Return the [X, Y] coordinate for the center point of the cell that contains the specified text.  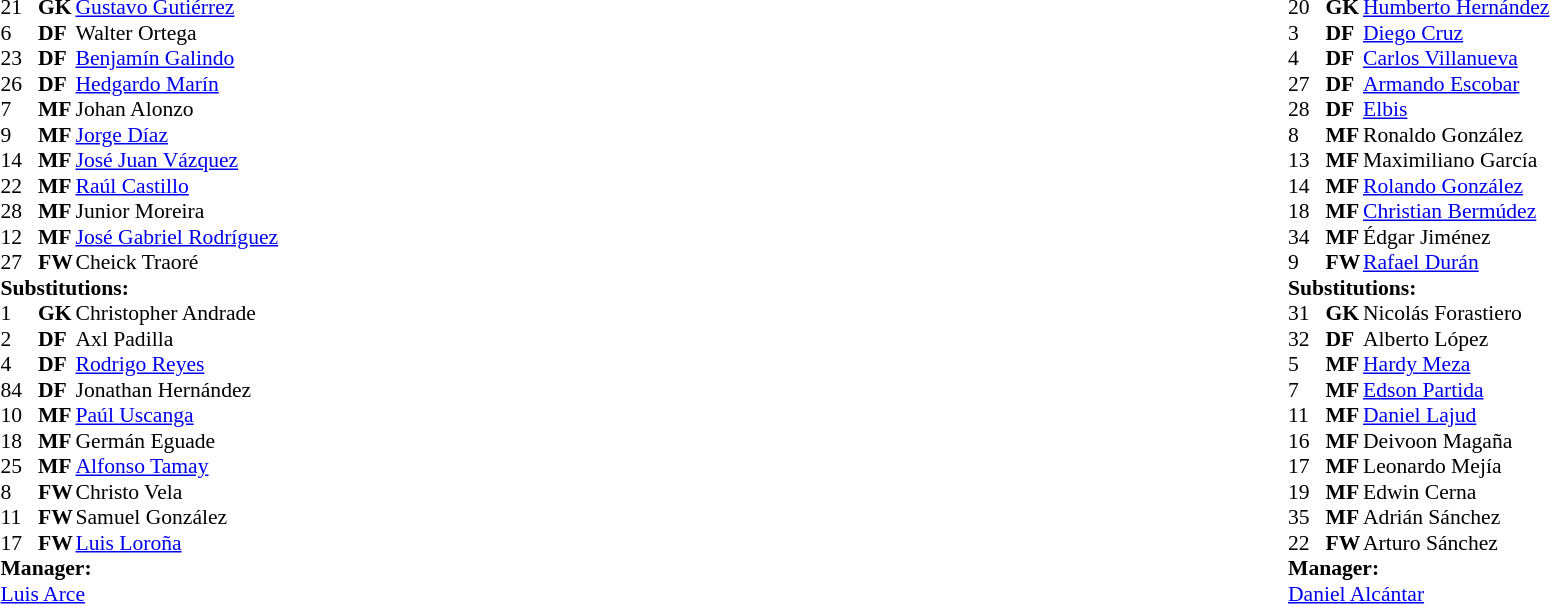
Luis Loroña [178, 543]
Edwin Cerna [1456, 492]
Rolando González [1456, 186]
3 [1307, 33]
35 [1307, 517]
Samuel González [178, 517]
23 [19, 59]
Leonardo Mejía [1456, 467]
Maximiliano García [1456, 161]
Diego Cruz [1456, 33]
Deivoon Magaña [1456, 441]
Raúl Castillo [178, 186]
Germán Eguade [178, 441]
Armando Escobar [1456, 84]
25 [19, 467]
Benjamín Galindo [178, 59]
Axl Padilla [178, 339]
Cheick Traoré [178, 263]
Alfonso Tamay [178, 467]
José Juan Vázquez [178, 161]
26 [19, 84]
Christopher Andrade [178, 313]
Paúl Uscanga [178, 415]
2 [19, 339]
Junior Moreira [178, 211]
Edson Partida [1456, 390]
34 [1307, 237]
Édgar Jiménez [1456, 237]
Carlos Villanueva [1456, 59]
Alberto López [1456, 339]
Johan Alonzo [178, 109]
19 [1307, 492]
32 [1307, 339]
Christo Vela [178, 492]
Rafael Durán [1456, 263]
Jorge Díaz [178, 135]
Daniel Lajud [1456, 415]
Hardy Meza [1456, 365]
José Gabriel Rodríguez [178, 237]
10 [19, 415]
Ronaldo González [1456, 135]
Rodrigo Reyes [178, 365]
Walter Ortega [178, 33]
13 [1307, 161]
1 [19, 313]
31 [1307, 313]
Nicolás Forastiero [1456, 313]
Christian Bermúdez [1456, 211]
5 [1307, 365]
16 [1307, 441]
Hedgardo Marín [178, 84]
12 [19, 237]
Adrián Sánchez [1456, 517]
6 [19, 33]
84 [19, 390]
Elbis [1456, 109]
Arturo Sánchez [1456, 543]
Jonathan Hernández [178, 390]
